Detect which cell encompasses the target text, then output its (X, Y) center coordinate. 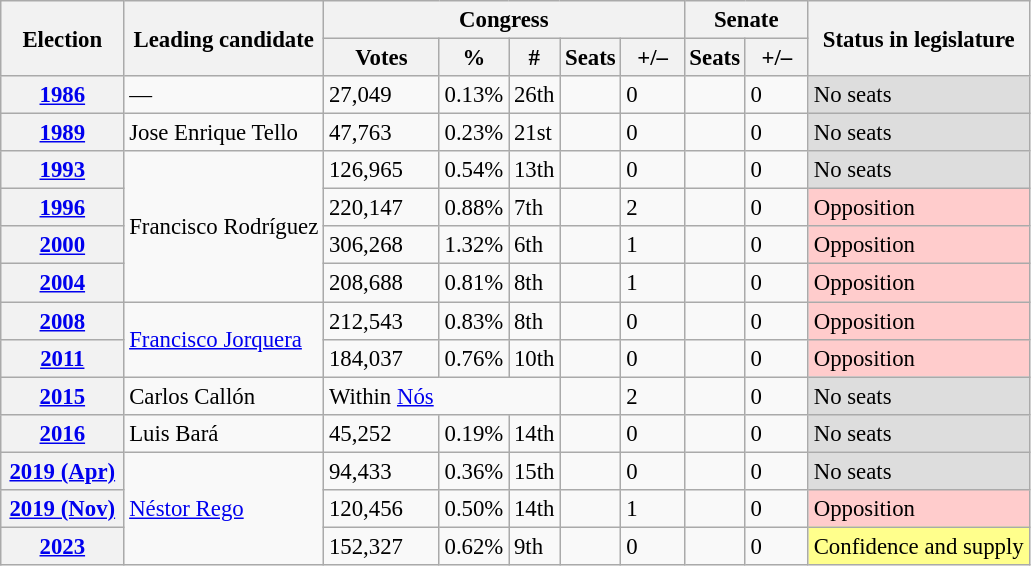
2004 (62, 283)
Confidence and supply (918, 546)
2011 (62, 358)
0.83% (474, 321)
Congress (504, 20)
1996 (62, 208)
45,252 (382, 433)
208,688 (382, 283)
Francisco Jorquera (224, 340)
0.13% (474, 95)
0.76% (474, 358)
152,327 (382, 546)
Jose Enrique Tello (224, 133)
2008 (62, 321)
94,433 (382, 471)
47,763 (382, 133)
Election (62, 38)
126,965 (382, 170)
Néstor Rego (224, 508)
13th (534, 170)
Carlos Callón (224, 396)
26th (534, 95)
Luis Bará (224, 433)
0.88% (474, 208)
Francisco Rodríguez (224, 226)
0.23% (474, 133)
1.32% (474, 245)
6th (534, 245)
0.50% (474, 509)
0.81% (474, 283)
2000 (62, 245)
1986 (62, 95)
0.54% (474, 170)
2015 (62, 396)
2019 (Apr) (62, 471)
2023 (62, 546)
10th (534, 358)
2019 (Nov) (62, 509)
9th (534, 546)
Leading candidate (224, 38)
306,268 (382, 245)
— (224, 95)
120,456 (382, 509)
Within Nós (442, 396)
1993 (62, 170)
0.19% (474, 433)
Status in legislature (918, 38)
# (534, 58)
15th (534, 471)
Senate (746, 20)
220,147 (382, 208)
21st (534, 133)
0.62% (474, 546)
212,543 (382, 321)
27,049 (382, 95)
1989 (62, 133)
0.36% (474, 471)
7th (534, 208)
Votes (382, 58)
184,037 (382, 358)
2016 (62, 433)
% (474, 58)
